Locate the cell with the specified text and output its (x, y) center coordinate. 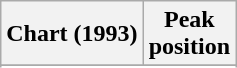
Chart (1993) (72, 34)
Peakposition (189, 34)
